Extract the (x, y) coordinate from the center of the cell holding the provided text.  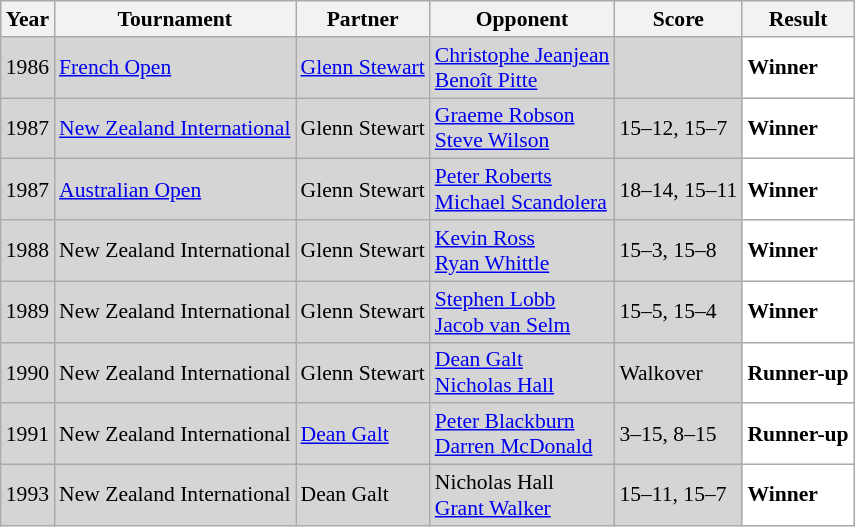
1989 (28, 312)
Australian Open (174, 190)
15–3, 15–8 (678, 250)
Partner (363, 19)
1991 (28, 434)
Result (798, 19)
French Open (174, 68)
Graeme Robson Steve Wilson (522, 128)
Score (678, 19)
Year (28, 19)
1990 (28, 372)
1988 (28, 250)
Dean Galt Nicholas Hall (522, 372)
15–11, 15–7 (678, 496)
3–15, 8–15 (678, 434)
Opponent (522, 19)
Nicholas Hall Grant Walker (522, 496)
Kevin Ross Ryan Whittle (522, 250)
1986 (28, 68)
Tournament (174, 19)
15–5, 15–4 (678, 312)
15–12, 15–7 (678, 128)
Peter Blackburn Darren McDonald (522, 434)
Christophe Jeanjean Benoît Pitte (522, 68)
1993 (28, 496)
Stephen Lobb Jacob van Selm (522, 312)
Walkover (678, 372)
18–14, 15–11 (678, 190)
Peter Roberts Michael Scandolera (522, 190)
